Pinpoint the cell where the given text exists, returning its (X, Y) midpoint coordinate. 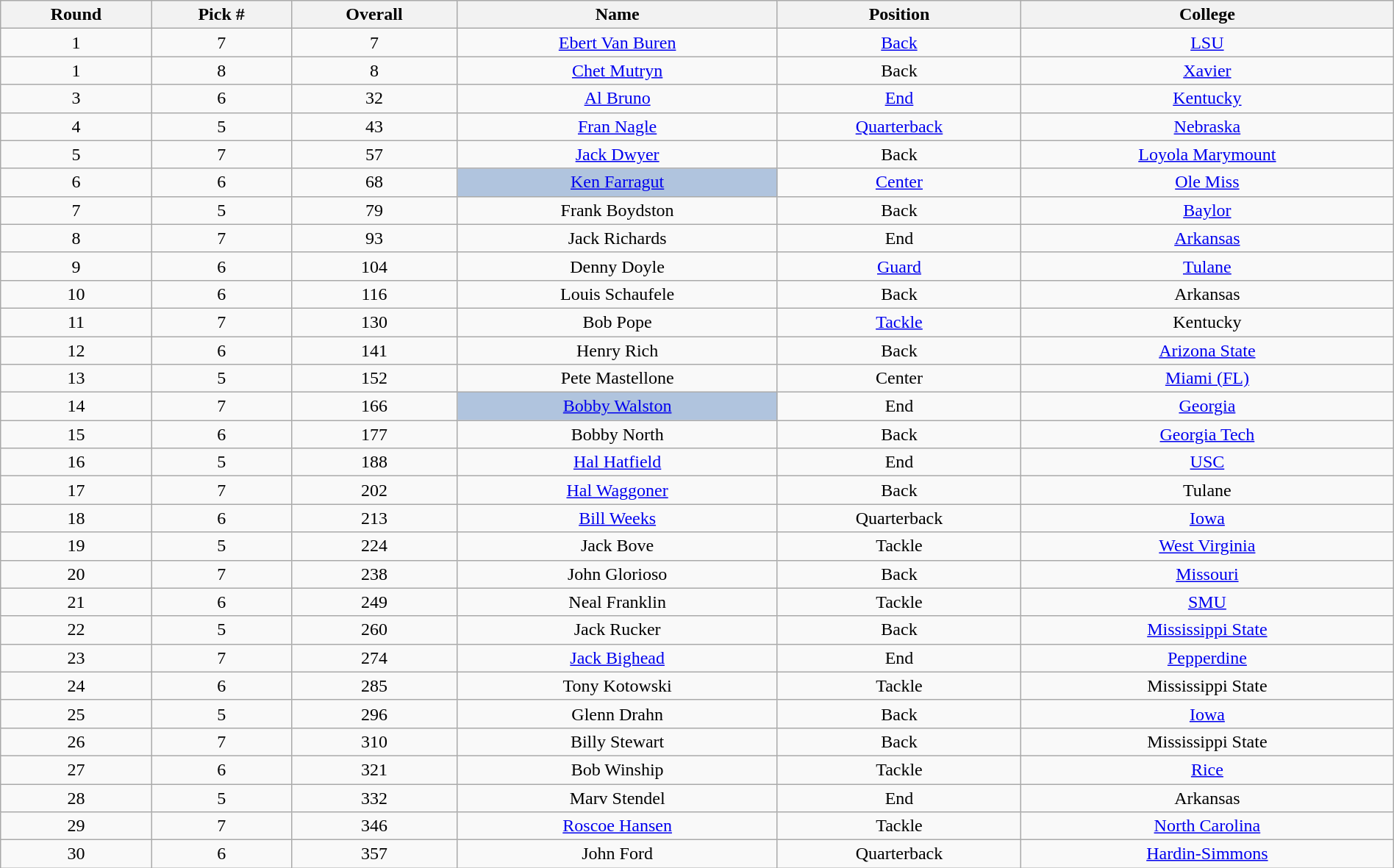
26 (76, 742)
19 (76, 546)
274 (374, 658)
238 (374, 574)
29 (76, 826)
Bobby North (618, 434)
Hal Waggoner (618, 490)
310 (374, 742)
57 (374, 154)
Roscoe Hansen (618, 826)
Xavier (1207, 71)
25 (76, 714)
9 (76, 266)
20 (76, 574)
Ole Miss (1207, 182)
15 (76, 434)
USC (1207, 462)
North Carolina (1207, 826)
296 (374, 714)
24 (76, 686)
College (1207, 15)
Bob Pope (618, 322)
177 (374, 434)
Al Bruno (618, 98)
10 (76, 294)
Georgia (1207, 406)
Louis Schaufele (618, 294)
79 (374, 210)
Georgia Tech (1207, 434)
Bobby Walston (618, 406)
23 (76, 658)
32 (374, 98)
357 (374, 854)
17 (76, 490)
John Glorioso (618, 574)
Baylor (1207, 210)
13 (76, 379)
Pepperdine (1207, 658)
166 (374, 406)
Fran Nagle (618, 126)
Hardin-Simmons (1207, 854)
28 (76, 797)
Jack Rucker (618, 630)
Loyola Marymount (1207, 154)
285 (374, 686)
Glenn Drahn (618, 714)
260 (374, 630)
12 (76, 351)
249 (374, 602)
14 (76, 406)
321 (374, 770)
Jack Bighead (618, 658)
104 (374, 266)
Jack Bove (618, 546)
141 (374, 351)
18 (76, 518)
Neal Franklin (618, 602)
Overall (374, 15)
Guard (898, 266)
116 (374, 294)
Position (898, 15)
152 (374, 379)
346 (374, 826)
Pick # (221, 15)
Hal Hatfield (618, 462)
John Ford (618, 854)
Miami (FL) (1207, 379)
30 (76, 854)
Jack Richards (618, 238)
332 (374, 797)
188 (374, 462)
Jack Dwyer (618, 154)
West Virginia (1207, 546)
Bob Winship (618, 770)
Henry Rich (618, 351)
Ken Farragut (618, 182)
Ebert Van Buren (618, 43)
Arizona State (1207, 351)
130 (374, 322)
4 (76, 126)
Denny Doyle (618, 266)
27 (76, 770)
213 (374, 518)
Nebraska (1207, 126)
22 (76, 630)
43 (374, 126)
Bill Weeks (618, 518)
LSU (1207, 43)
SMU (1207, 602)
Pete Mastellone (618, 379)
Frank Boydston (618, 210)
224 (374, 546)
93 (374, 238)
Billy Stewart (618, 742)
Round (76, 15)
Tony Kotowski (618, 686)
21 (76, 602)
Chet Mutryn (618, 71)
Rice (1207, 770)
11 (76, 322)
3 (76, 98)
202 (374, 490)
Missouri (1207, 574)
Name (618, 15)
16 (76, 462)
Marv Stendel (618, 797)
68 (374, 182)
